Identify which cell holds the provided text, then report its (X, Y) central coordinate. 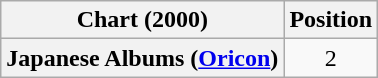
Chart (2000) (142, 20)
Japanese Albums (Oricon) (142, 58)
2 (331, 58)
Position (331, 20)
